Search for the cell housing the specified text and yield its [X, Y] center coordinate. 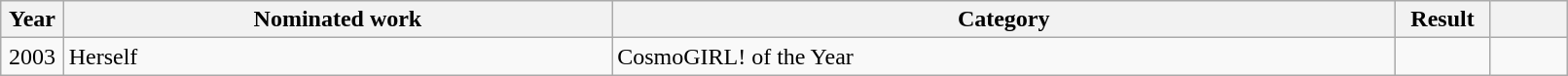
Nominated work [338, 19]
2003 [32, 57]
Result [1442, 19]
Category [1004, 19]
Year [32, 19]
CosmoGIRL! of the Year [1004, 57]
Herself [338, 57]
